Identify which cell holds the provided text, then report its (X, Y) central coordinate. 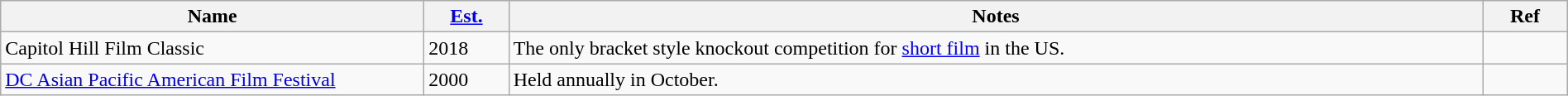
Est. (466, 17)
DC Asian Pacific American Film Festival (213, 79)
Capitol Hill Film Classic (213, 48)
Notes (996, 17)
Name (213, 17)
2000 (466, 79)
2018 (466, 48)
Held annually in October. (996, 79)
Ref (1525, 17)
The only bracket style knockout competition for short film in the US. (996, 48)
